Output the (X, Y) coordinate of the center of the cell containing the given text.  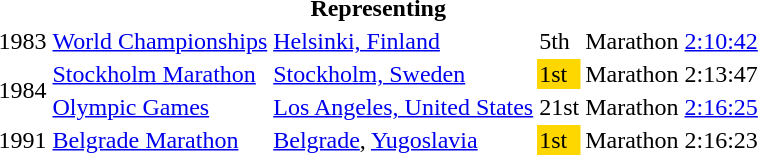
Stockholm, Sweden (404, 74)
Helsinki, Finland (404, 41)
5th (560, 41)
Los Angeles, United States (404, 107)
Olympic Games (160, 107)
21st (560, 107)
Belgrade Marathon (160, 140)
World Championships (160, 41)
Stockholm Marathon (160, 74)
Belgrade, Yugoslavia (404, 140)
